For the text-containing cell, return its midpoint in [X, Y] coordinate format. 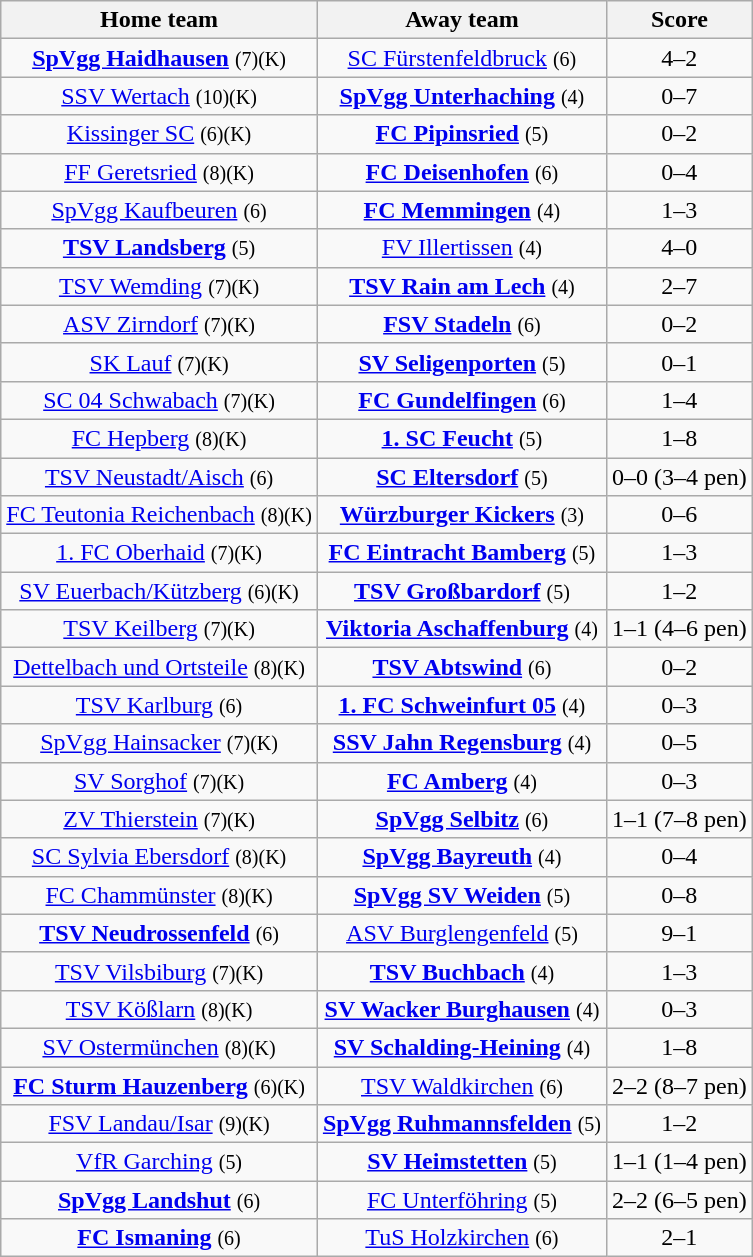
SV Schalding-Heining (4) [462, 1047]
2–2 (6–5 pen) [679, 1200]
2–1 [679, 1238]
FC Teutonia Reichenbach (8)(K) [160, 515]
SV Seligenporten (5) [462, 362]
SpVgg Kaufbeuren (6) [160, 210]
TSV Kößlarn (8)(K) [160, 1009]
Away team [462, 20]
SpVgg Bayreuth (4) [462, 857]
0–8 [679, 895]
Score [679, 20]
Viktoria Aschaffenburg (4) [462, 629]
SpVgg Hainsacker (7)(K) [160, 743]
SpVgg Landshut (6) [160, 1200]
VfR Garching (5) [160, 1162]
SpVgg Unterhaching (4) [462, 96]
1–1 (7–8 pen) [679, 819]
FC Amberg (4) [462, 781]
TSV Neustadt/Aisch (6) [160, 477]
TSV Abtswind (6) [462, 667]
TSV Buchbach (4) [462, 971]
SV Sorghof (7)(K) [160, 781]
TSV Neudrossenfeld (6) [160, 933]
TSV Waldkirchen (6) [462, 1085]
SSV Jahn Regensburg (4) [462, 743]
TuS Holzkirchen (6) [462, 1238]
1–4 [679, 400]
1–1 (1–4 pen) [679, 1162]
ASV Zirndorf (7)(K) [160, 324]
0–6 [679, 515]
TSV Keilberg (7)(K) [160, 629]
4–2 [679, 58]
FV Illertissen (4) [462, 248]
SK Lauf (7)(K) [160, 362]
0–1 [679, 362]
SpVgg Haidhausen (7)(K) [160, 58]
4–0 [679, 248]
1. SC Feucht (5) [462, 438]
TSV Vilsbiburg (7)(K) [160, 971]
SV Euerbach/Kützberg (6)(K) [160, 591]
FC Gundelfingen (6) [462, 400]
Dettelbach und Ortsteile (8)(K) [160, 667]
FC Deisenhofen (6) [462, 172]
SC Sylvia Ebersdorf (8)(K) [160, 857]
0–7 [679, 96]
1–1 (4–6 pen) [679, 629]
SC Fürstenfeldbruck (6) [462, 58]
Kissinger SC (6)(K) [160, 134]
SSV Wertach (10)(K) [160, 96]
0–5 [679, 743]
SpVgg SV Weiden (5) [462, 895]
SV Wacker Burghausen (4) [462, 1009]
FF Geretsried (8)(K) [160, 172]
TSV Rain am Lech (4) [462, 286]
TSV Karlburg (6) [160, 705]
FC Memmingen (4) [462, 210]
FC Pipinsried (5) [462, 134]
FSV Stadeln (6) [462, 324]
FC Unterföhring (5) [462, 1200]
2–7 [679, 286]
ASV Burglengenfeld (5) [462, 933]
SC Eltersdorf (5) [462, 477]
SpVgg Ruhmannsfelden (5) [462, 1124]
FC Ismaning (6) [160, 1238]
9–1 [679, 933]
TSV Landsberg (5) [160, 248]
FC Chammünster (8)(K) [160, 895]
Würzburger Kickers (3) [462, 515]
FC Sturm Hauzenberg (6)(K) [160, 1085]
SpVgg Selbitz (6) [462, 819]
ZV Thierstein (7)(K) [160, 819]
FSV Landau/Isar (9)(K) [160, 1124]
0–0 (3–4 pen) [679, 477]
2–2 (8–7 pen) [679, 1085]
1. FC Oberhaid (7)(K) [160, 553]
1. FC Schweinfurt 05 (4) [462, 705]
TSV Großbardorf (5) [462, 591]
TSV Wemding (7)(K) [160, 286]
SC 04 Schwabach (7)(K) [160, 400]
SV Ostermünchen (8)(K) [160, 1047]
FC Eintracht Bamberg (5) [462, 553]
SV Heimstetten (5) [462, 1162]
Home team [160, 20]
FC Hepberg (8)(K) [160, 438]
